Identify which cell holds the provided text, then report its (X, Y) central coordinate. 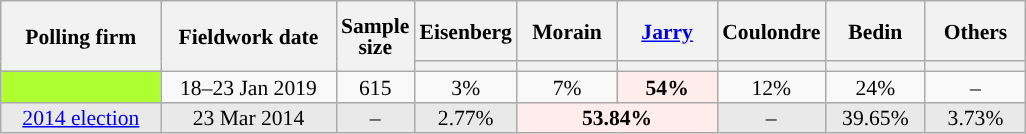
Coulondre (771, 31)
Polling firm (81, 36)
Eisenberg (465, 31)
54% (667, 86)
Fieldwork date (248, 36)
Samplesize (375, 36)
Bedin (875, 31)
615 (375, 86)
7% (567, 86)
39.65% (875, 118)
18–23 Jan 2019 (248, 86)
3% (465, 86)
Jarry (667, 31)
24% (875, 86)
23 Mar 2014 (248, 118)
Others (975, 31)
12% (771, 86)
Morain (567, 31)
2.77% (465, 118)
2014 election (81, 118)
53.84% (617, 118)
3.73% (975, 118)
